Identify which cell holds the provided text, then report its (x, y) central coordinate. 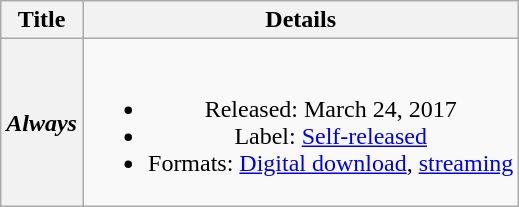
Details (300, 20)
Released: March 24, 2017Label: Self-releasedFormats: Digital download, streaming (300, 122)
Always (42, 122)
Title (42, 20)
